Provide the (x, y) coordinate of the cell's center where the given text is located.  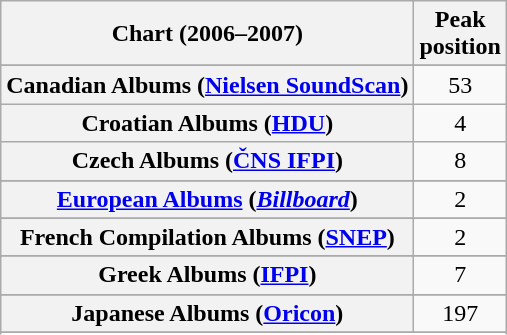
8 (460, 161)
Greek Albums (IFPI) (208, 275)
French Compilation Albums (SNEP) (208, 237)
Croatian Albums (HDU) (208, 123)
7 (460, 275)
European Albums (Billboard) (208, 199)
Peakposition (460, 34)
4 (460, 123)
Canadian Albums (Nielsen SoundScan) (208, 85)
53 (460, 85)
Japanese Albums (Oricon) (208, 313)
Czech Albums (ČNS IFPI) (208, 161)
Chart (2006–2007) (208, 34)
197 (460, 313)
